Output the [x, y] coordinate of the center of the cell containing the given text.  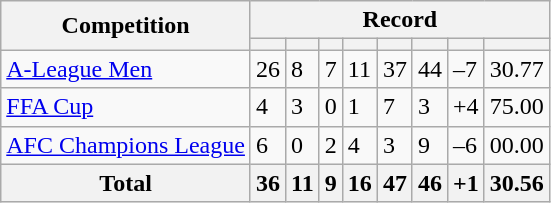
37 [394, 69]
1 [360, 107]
8 [303, 69]
–7 [466, 69]
30.56 [516, 183]
75.00 [516, 107]
44 [430, 69]
–6 [466, 145]
46 [430, 183]
+4 [466, 107]
00.00 [516, 145]
47 [394, 183]
Competition [126, 26]
16 [360, 183]
A-League Men [126, 69]
AFC Champions League [126, 145]
26 [268, 69]
FFA Cup [126, 107]
+1 [466, 183]
2 [330, 145]
Total [126, 183]
Record [400, 20]
6 [268, 145]
36 [268, 183]
30.77 [516, 69]
